Return the [x, y] coordinate for the center point of the cell that contains the specified text.  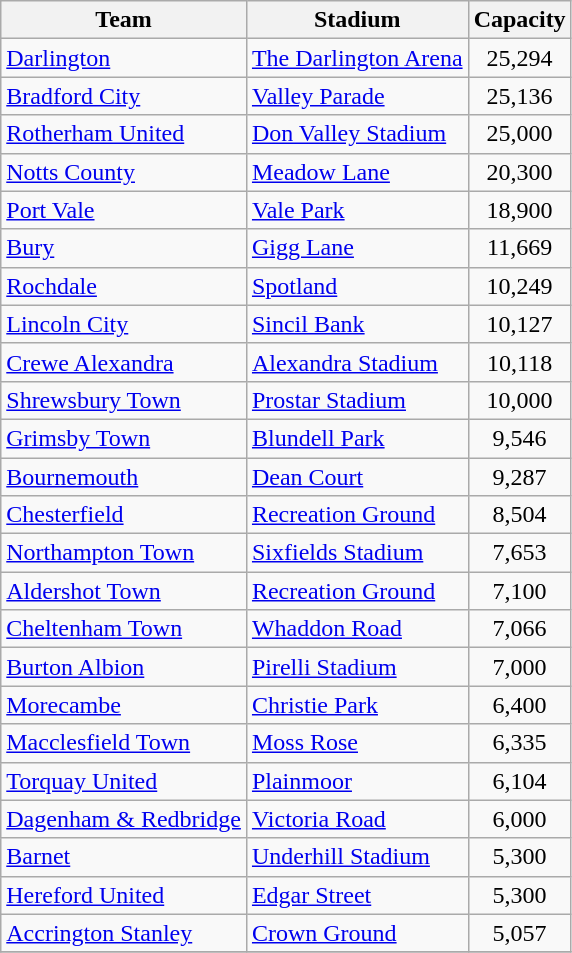
Torquay United [124, 781]
Chesterfield [124, 515]
Dagenham & Redbridge [124, 819]
Christie Park [357, 705]
6,335 [520, 743]
Barnet [124, 857]
The Darlington Arena [357, 58]
25,000 [520, 134]
10,127 [520, 324]
Notts County [124, 172]
7,066 [520, 629]
Aldershot Town [124, 591]
Pirelli Stadium [357, 667]
Bury [124, 248]
Moss Rose [357, 743]
9,287 [520, 477]
Accrington Stanley [124, 933]
Lincoln City [124, 324]
Shrewsbury Town [124, 400]
7,100 [520, 591]
25,294 [520, 58]
Gigg Lane [357, 248]
Spotland [357, 286]
Alexandra Stadium [357, 362]
Dean Court [357, 477]
Bradford City [124, 96]
6,104 [520, 781]
6,000 [520, 819]
Victoria Road [357, 819]
Prostar Stadium [357, 400]
Burton Albion [124, 667]
Grimsby Town [124, 438]
10,000 [520, 400]
Plainmoor [357, 781]
Morecambe [124, 705]
Whaddon Road [357, 629]
Crewe Alexandra [124, 362]
Crown Ground [357, 933]
Rochdale [124, 286]
Team [124, 20]
Cheltenham Town [124, 629]
7,000 [520, 667]
Sincil Bank [357, 324]
Port Vale [124, 210]
9,546 [520, 438]
Edgar Street [357, 895]
Hereford United [124, 895]
Meadow Lane [357, 172]
6,400 [520, 705]
Macclesfield Town [124, 743]
10,249 [520, 286]
Darlington [124, 58]
Blundell Park [357, 438]
7,653 [520, 553]
5,057 [520, 933]
Valley Parade [357, 96]
25,136 [520, 96]
Stadium [357, 20]
Don Valley Stadium [357, 134]
8,504 [520, 515]
20,300 [520, 172]
Northampton Town [124, 553]
Capacity [520, 20]
18,900 [520, 210]
Sixfields Stadium [357, 553]
Rotherham United [124, 134]
Underhill Stadium [357, 857]
Vale Park [357, 210]
11,669 [520, 248]
Bournemouth [124, 477]
10,118 [520, 362]
